For the text-containing cell, return its midpoint in [X, Y] coordinate format. 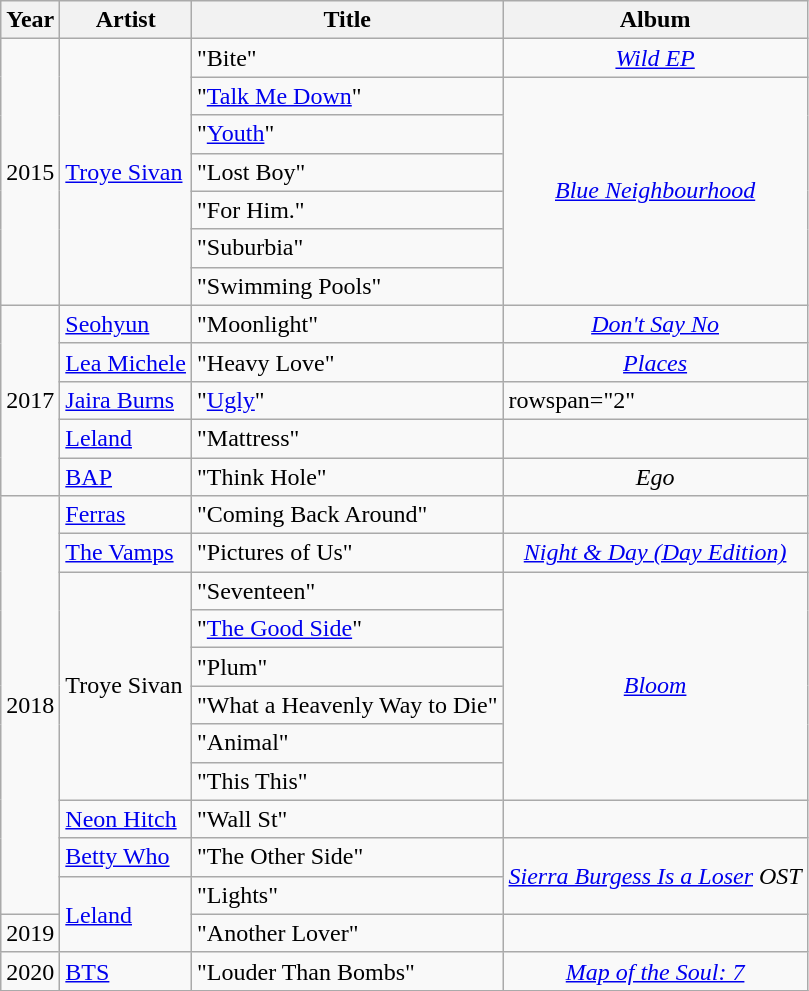
2020 [30, 971]
"The Other Side" [347, 857]
Neon Hitch [126, 819]
Album [655, 20]
Places [655, 362]
"Louder Than Bombs" [347, 971]
2018 [30, 706]
"Coming Back Around" [347, 515]
Lea Michele [126, 362]
"Think Hole" [347, 477]
2019 [30, 933]
rowspan="2" [655, 400]
Ego [655, 477]
"Pictures of Us" [347, 553]
Title [347, 20]
"Swimming Pools" [347, 286]
"Youth" [347, 134]
"Ugly" [347, 400]
"Mattress" [347, 438]
"Plum" [347, 667]
"Seventeen" [347, 591]
"This This" [347, 781]
Don't Say No [655, 324]
Year [30, 20]
Sierra Burgess Is a Loser OST [655, 876]
"Moonlight" [347, 324]
Blue Neighbourhood [655, 191]
"Bite" [347, 58]
"Lights" [347, 895]
"The Good Side" [347, 629]
Bloom [655, 686]
"Wall St" [347, 819]
Wild EP [655, 58]
2015 [30, 172]
"What a Heavenly Way to Die" [347, 705]
Map of the Soul: 7 [655, 971]
Ferras [126, 515]
Seohyun [126, 324]
"Talk Me Down" [347, 96]
"Animal" [347, 743]
Artist [126, 20]
BAP [126, 477]
Betty Who [126, 857]
BTS [126, 971]
Night & Day (Day Edition) [655, 553]
"For Him." [347, 210]
"Suburbia" [347, 248]
Jaira Burns [126, 400]
2017 [30, 400]
"Another Lover" [347, 933]
The Vamps [126, 553]
"Lost Boy" [347, 172]
"Heavy Love" [347, 362]
